Identify which cell holds the provided text, then report its [X, Y] central coordinate. 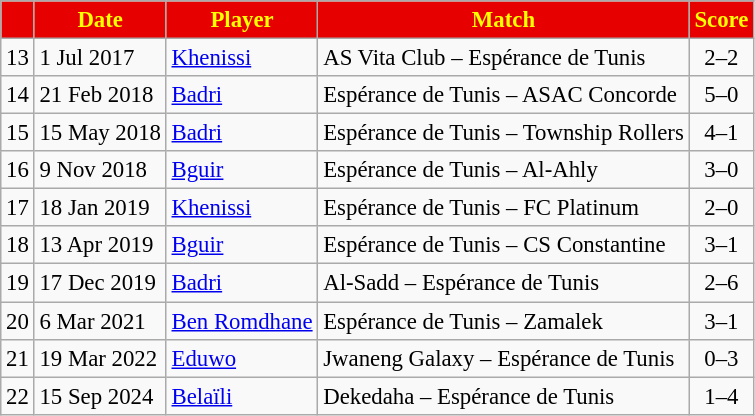
14 [18, 95]
13 Apr 2019 [100, 245]
Ben Romdhane [242, 321]
Eduwo [242, 358]
18 [18, 245]
15 Sep 2024 [100, 396]
Espérance de Tunis – ASAC Concorde [504, 95]
Player [242, 20]
Espérance de Tunis – Zamalek [504, 321]
Espérance de Tunis – FC Platinum [504, 208]
19 Mar 2022 [100, 358]
Date [100, 20]
Belaïli [242, 396]
22 [18, 396]
Match [504, 20]
18 Jan 2019 [100, 208]
3–0 [722, 170]
AS Vita Club – Espérance de Tunis [504, 58]
17 [18, 208]
6 Mar 2021 [100, 321]
0–3 [722, 358]
17 Dec 2019 [100, 283]
1–4 [722, 396]
2–6 [722, 283]
21 Feb 2018 [100, 95]
9 Nov 2018 [100, 170]
Al-Sadd – Espérance de Tunis [504, 283]
20 [18, 321]
Score [722, 20]
19 [18, 283]
4–1 [722, 133]
Dekedaha – Espérance de Tunis [504, 396]
Jwaneng Galaxy – Espérance de Tunis [504, 358]
21 [18, 358]
Espérance de Tunis – CS Constantine [504, 245]
16 [18, 170]
2–0 [722, 208]
1 Jul 2017 [100, 58]
2–2 [722, 58]
15 May 2018 [100, 133]
5–0 [722, 95]
15 [18, 133]
13 [18, 58]
Espérance de Tunis – Township Rollers [504, 133]
Espérance de Tunis – Al-Ahly [504, 170]
